Identify which cell holds the provided text, then report its (x, y) central coordinate. 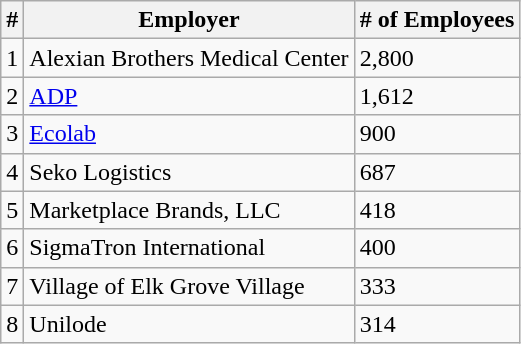
8 (12, 324)
Employer (189, 20)
1 (12, 58)
6 (12, 248)
Unilode (189, 324)
900 (437, 134)
400 (437, 248)
687 (437, 172)
333 (437, 286)
3 (12, 134)
2,800 (437, 58)
ADP (189, 96)
314 (437, 324)
Seko Logistics (189, 172)
5 (12, 210)
Village of Elk Grove Village (189, 286)
Alexian Brothers Medical Center (189, 58)
1,612 (437, 96)
# (12, 20)
2 (12, 96)
7 (12, 286)
4 (12, 172)
418 (437, 210)
Ecolab (189, 134)
# of Employees (437, 20)
SigmaTron International (189, 248)
Marketplace Brands, LLC (189, 210)
